Scan for the cell matching the given text and deliver its (X, Y) coordinate at center. 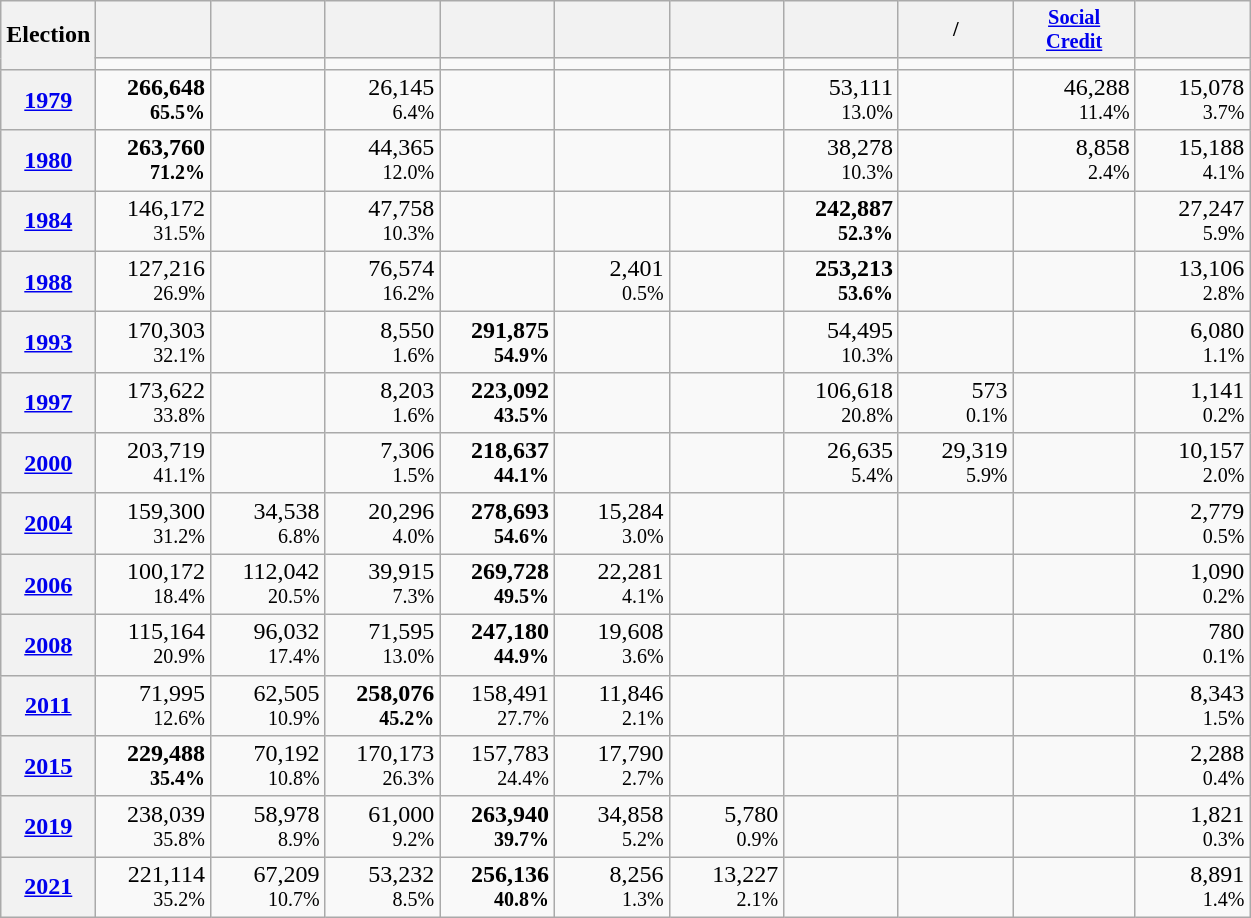
263,76071.2% (154, 160)
53,2328.5% (382, 888)
253,21353.6% (842, 282)
/ (956, 30)
70,19210.8% (268, 766)
2011 (48, 706)
291,87554.9% (498, 342)
2021 (48, 888)
6,0801.1% (1192, 342)
127,21626.9% (154, 282)
67,20910.7% (268, 888)
27,2475.9% (1192, 222)
157,78324.4% (498, 766)
173,62233.8% (154, 402)
8,3431.5% (1192, 706)
13,1062.8% (1192, 282)
2008 (48, 646)
8,8911.4% (1192, 888)
2004 (48, 524)
10,1572.0% (1192, 464)
2006 (48, 584)
2015 (48, 766)
115,16420.9% (154, 646)
39,9157.3% (382, 584)
170,30332.1% (154, 342)
8,8582.4% (1074, 160)
2019 (48, 826)
1979 (48, 100)
106,61820.8% (842, 402)
146,17231.5% (154, 222)
47,75810.3% (382, 222)
1993 (48, 342)
71,99512.6% (154, 706)
15,0783.7% (1192, 100)
13,2272.1% (726, 888)
76,57416.2% (382, 282)
58,9788.9% (268, 826)
1,1410.2% (1192, 402)
8,2031.6% (382, 402)
2,4010.5% (612, 282)
19,6083.6% (612, 646)
221,11435.2% (154, 888)
5730.1% (956, 402)
158,49127.7% (498, 706)
8,2561.3% (612, 888)
15,1884.1% (1192, 160)
266,64865.5% (154, 100)
17,7902.7% (612, 766)
1,0900.2% (1192, 584)
34,8585.2% (612, 826)
100,17218.4% (154, 584)
278,69354.6% (498, 524)
62,50510.9% (268, 706)
7800.1% (1192, 646)
203,71941.1% (154, 464)
SocialCredit (1074, 30)
15,2843.0% (612, 524)
22,2814.1% (612, 584)
258,07645.2% (382, 706)
7,3061.5% (382, 464)
2000 (48, 464)
38,27810.3% (842, 160)
1,8210.3% (1192, 826)
11,8462.1% (612, 706)
1988 (48, 282)
112,04220.5% (268, 584)
53,11113.0% (842, 100)
1997 (48, 402)
54,49510.3% (842, 342)
1980 (48, 160)
96,03217.4% (268, 646)
218,63744.1% (498, 464)
Election (48, 36)
170,17326.3% (382, 766)
263,94039.7% (498, 826)
61,0009.2% (382, 826)
5,7800.9% (726, 826)
46,28811.4% (1074, 100)
1984 (48, 222)
20,2964.0% (382, 524)
26,6355.4% (842, 464)
229,48835.4% (154, 766)
223,09243.5% (498, 402)
242,88752.3% (842, 222)
247,18044.9% (498, 646)
159,30031.2% (154, 524)
29,3195.9% (956, 464)
26,1456.4% (382, 100)
44,36512.0% (382, 160)
71,59513.0% (382, 646)
2,7790.5% (1192, 524)
8,5501.6% (382, 342)
34,5386.8% (268, 524)
238,03935.8% (154, 826)
269,72849.5% (498, 584)
256,13640.8% (498, 888)
2,2880.4% (1192, 766)
